Detect which cell encompasses the target text, then output its (x, y) center coordinate. 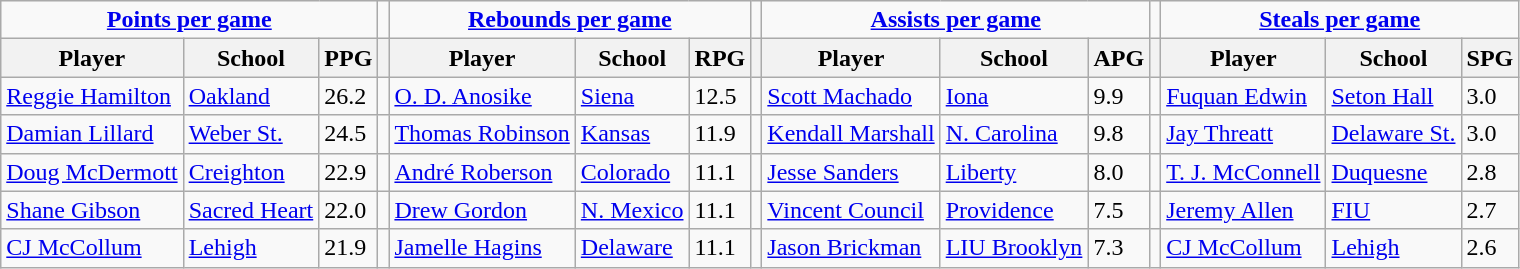
9.9 (1119, 96)
Duquesne (1394, 172)
26.2 (348, 96)
O. D. Anosike (482, 96)
Iona (1014, 96)
Jason Brickman (851, 248)
Damian Lillard (92, 134)
9.8 (1119, 134)
Scott Machado (851, 96)
2.8 (1490, 172)
Points per game (190, 20)
Weber St. (251, 134)
Drew Gordon (482, 210)
Siena (632, 96)
RPG (720, 58)
Thomas Robinson (482, 134)
7.5 (1119, 210)
PPG (348, 58)
FIU (1394, 210)
André Roberson (482, 172)
Assists per game (956, 20)
Rebounds per game (570, 20)
Kendall Marshall (851, 134)
8.0 (1119, 172)
Reggie Hamilton (92, 96)
Jamelle Hagins (482, 248)
12.5 (720, 96)
22.9 (348, 172)
Vincent Council (851, 210)
Jay Threatt (1244, 134)
Liberty (1014, 172)
Seton Hall (1394, 96)
Delaware (632, 248)
Providence (1014, 210)
Jesse Sanders (851, 172)
Creighton (251, 172)
Delaware St. (1394, 134)
2.6 (1490, 248)
Kansas (632, 134)
N. Carolina (1014, 134)
11.9 (720, 134)
2.7 (1490, 210)
SPG (1490, 58)
Fuquan Edwin (1244, 96)
21.9 (348, 248)
T. J. McConnell (1244, 172)
Shane Gibson (92, 210)
Sacred Heart (251, 210)
LIU Brooklyn (1014, 248)
7.3 (1119, 248)
Oakland (251, 96)
24.5 (348, 134)
APG (1119, 58)
Colorado (632, 172)
Steals per game (1340, 20)
N. Mexico (632, 210)
Jeremy Allen (1244, 210)
22.0 (348, 210)
Doug McDermott (92, 172)
